From the cell containing the given text, extract its center point as [x, y] coordinate. 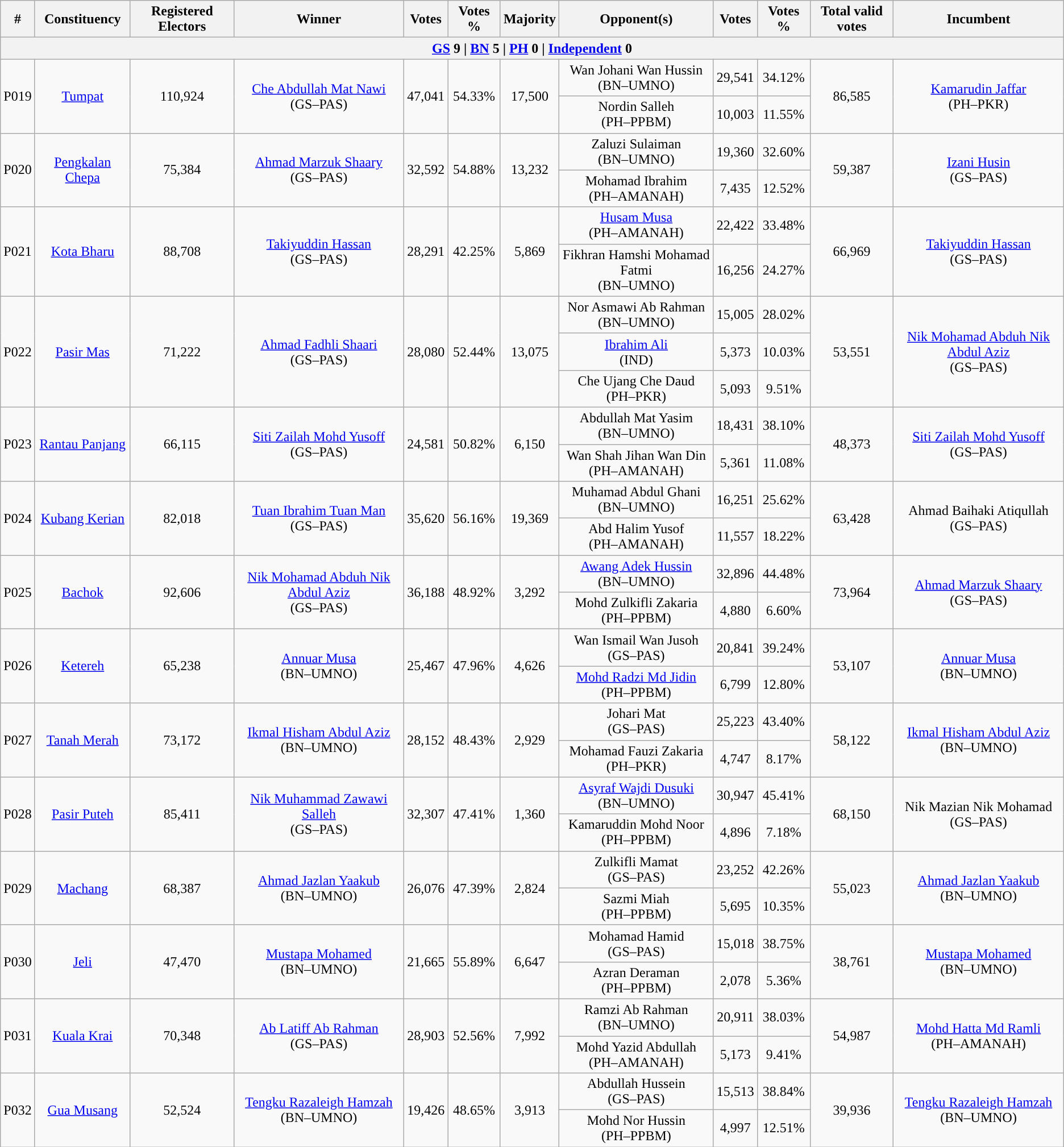
54.88% [474, 170]
Incumbent [979, 19]
18,431 [735, 425]
1,360 [530, 814]
82,018 [182, 518]
38.03% [783, 1017]
Nik Mazian Nik Mohamad(GS–PAS) [979, 814]
55.89% [474, 962]
92,606 [182, 592]
Tanah Merah [82, 740]
38.75% [783, 944]
Rantau Panjang [82, 444]
Bachok [82, 592]
71,222 [182, 351]
86,585 [851, 96]
Zulkifli Mamat(GS–PAS) [636, 870]
P030 [18, 962]
38,761 [851, 962]
5,695 [735, 906]
20,841 [735, 648]
Pasir Puteh [82, 814]
47.41% [474, 814]
6,150 [530, 444]
32.60% [783, 151]
26,076 [426, 888]
7.18% [783, 832]
52.44% [474, 351]
53,107 [851, 666]
21,665 [426, 962]
19,369 [530, 518]
10.03% [783, 351]
110,924 [182, 96]
47.39% [474, 888]
13,075 [530, 351]
5,373 [735, 351]
39.24% [783, 648]
52,524 [182, 1110]
Husam Musa(PH–AMANAH) [636, 225]
54,987 [851, 1036]
11,557 [735, 537]
P028 [18, 814]
11.55% [783, 115]
28,291 [426, 251]
48,373 [851, 444]
15,018 [735, 944]
P023 [18, 444]
65,238 [182, 666]
P025 [18, 592]
Che Abdullah Mat Nawi(GS–PAS) [318, 96]
Mohamad Ibrahim(PH–AMANAH) [636, 189]
4,997 [735, 1129]
Mohd Radzi Md Jidin(PH–PPBM) [636, 684]
54.33% [474, 96]
Nor Asmawi Ab Rahman(BN–UMNO) [636, 315]
48.43% [474, 740]
3,913 [530, 1110]
# [18, 19]
59,387 [851, 170]
P022 [18, 351]
38.84% [783, 1091]
Mohd Yazid Abdullah(PH–AMANAH) [636, 1054]
58,122 [851, 740]
5,361 [735, 463]
4,626 [530, 666]
12.80% [783, 684]
4,896 [735, 832]
Kuala Krai [82, 1036]
6,647 [530, 962]
52.56% [474, 1036]
Izani Husin(GS–PAS) [979, 170]
9.51% [783, 389]
Azran Deraman(PH–PPBM) [636, 980]
2,824 [530, 888]
33.48% [783, 225]
39,936 [851, 1110]
5,869 [530, 251]
85,411 [182, 814]
P029 [18, 888]
Kamaruddin Mohd Noor(PH–PPBM) [636, 832]
12.52% [783, 189]
Wan Ismail Wan Jusoh(GS–PAS) [636, 648]
28,152 [426, 740]
Abdullah Hussein(GS–PAS) [636, 1091]
28.02% [783, 315]
47,470 [182, 962]
P026 [18, 666]
Fikhran Hamshi Mohamad Fatmi(BN–UMNO) [636, 270]
25.62% [783, 500]
Nordin Salleh(PH–PPBM) [636, 115]
53,551 [851, 351]
55,023 [851, 888]
44.48% [783, 574]
73,964 [851, 592]
19,426 [426, 1110]
47,041 [426, 96]
25,223 [735, 722]
10,003 [735, 115]
47.96% [474, 666]
13,232 [530, 170]
Kota Bharu [82, 251]
Ab Latiff Ab Rahman(GS–PAS) [318, 1036]
8.17% [783, 758]
7,992 [530, 1036]
Ramzi Ab Rahman(BN–UMNO) [636, 1017]
50.82% [474, 444]
P024 [18, 518]
32,592 [426, 170]
Che Ujang Che Daud(PH–PKR) [636, 389]
5.36% [783, 980]
48.92% [474, 592]
16,256 [735, 270]
Registered Electors [182, 19]
12.51% [783, 1129]
70,348 [182, 1036]
29,541 [735, 77]
Awang Adek Hussin(BN–UMNO) [636, 574]
24.27% [783, 270]
22,422 [735, 225]
Machang [82, 888]
Pengkalan Chepa [82, 170]
Majority [530, 19]
18.22% [783, 537]
15,005 [735, 315]
25,467 [426, 666]
42.25% [474, 251]
P032 [18, 1110]
Pasir Mas [82, 351]
2,929 [530, 740]
Mohd Zulkifli Zakaria(PH–PPBM) [636, 610]
32,896 [735, 574]
34.12% [783, 77]
Sazmi Miah(PH–PPBM) [636, 906]
Nik Muhammad Zawawi Salleh(GS–PAS) [318, 814]
32,307 [426, 814]
20,911 [735, 1017]
6,799 [735, 684]
Mohamad Hamid(GS–PAS) [636, 944]
36,188 [426, 592]
Tuan Ibrahim Tuan Man(GS–PAS) [318, 518]
4,747 [735, 758]
68,387 [182, 888]
2,078 [735, 980]
24,581 [426, 444]
Winner [318, 19]
9.41% [783, 1054]
Abdullah Mat Yasim(BN–UMNO) [636, 425]
19,360 [735, 151]
Wan Shah Jihan Wan Din(PH–AMANAH) [636, 463]
35,620 [426, 518]
7,435 [735, 189]
16,251 [735, 500]
Constituency [82, 19]
Tumpat [82, 96]
45.41% [783, 796]
48.65% [474, 1110]
38.10% [783, 425]
Muhamad Abdul Ghani(BN–UMNO) [636, 500]
30,947 [735, 796]
Ahmad Baihaki Atiqullah(GS–PAS) [979, 518]
GS 9 | BN 5 | PH 0 | Independent 0 [532, 48]
P031 [18, 1036]
4,880 [735, 610]
Abd Halim Yusof(PH–AMANAH) [636, 537]
Asyraf Wajdi Dusuki(BN–UMNO) [636, 796]
68,150 [851, 814]
43.40% [783, 722]
75,384 [182, 170]
88,708 [182, 251]
42.26% [783, 870]
3,292 [530, 592]
28,080 [426, 351]
Mohd Hatta Md Ramli(PH–AMANAH) [979, 1036]
73,172 [182, 740]
P020 [18, 170]
Kamarudin Jaffar(PH–PKR) [979, 96]
Opponent(s) [636, 19]
Ibrahim Ali(IND) [636, 351]
66,969 [851, 251]
11.08% [783, 463]
66,115 [182, 444]
5,173 [735, 1054]
56.16% [474, 518]
P021 [18, 251]
P027 [18, 740]
10.35% [783, 906]
23,252 [735, 870]
Zaluzi Sulaiman(BN–UMNO) [636, 151]
Ketereh [82, 666]
Johari Mat(GS–PAS) [636, 722]
Gua Musang [82, 1110]
15,513 [735, 1091]
Mohamad Fauzi Zakaria(PH–PKR) [636, 758]
Wan Johani Wan Hussin(BN–UMNO) [636, 77]
17,500 [530, 96]
Mohd Nor Hussin(PH–PPBM) [636, 1129]
P019 [18, 96]
Ahmad Fadhli Shaari(GS–PAS) [318, 351]
Kubang Kerian [82, 518]
Jeli [82, 962]
6.60% [783, 610]
63,428 [851, 518]
Total valid votes [851, 19]
28,903 [426, 1036]
5,093 [735, 389]
